For the text-containing cell, return its midpoint in [X, Y] coordinate format. 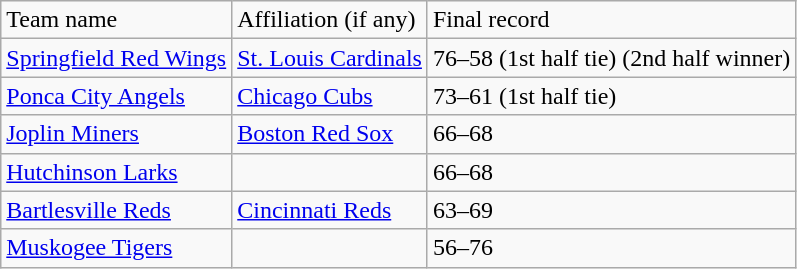
Boston Red Sox [330, 134]
Affiliation (if any) [330, 20]
Hutchinson Larks [116, 172]
73–61 (1st half tie) [611, 96]
Joplin Miners [116, 134]
56–76 [611, 248]
St. Louis Cardinals [330, 58]
Chicago Cubs [330, 96]
Cincinnati Reds [330, 210]
63–69 [611, 210]
Bartlesville Reds [116, 210]
Ponca City Angels [116, 96]
Final record [611, 20]
Muskogee Tigers [116, 248]
76–58 (1st half tie) (2nd half winner) [611, 58]
Team name [116, 20]
Springfield Red Wings [116, 58]
